Capture the cell that displays the provided text and extract its (x, y) central coordinate. 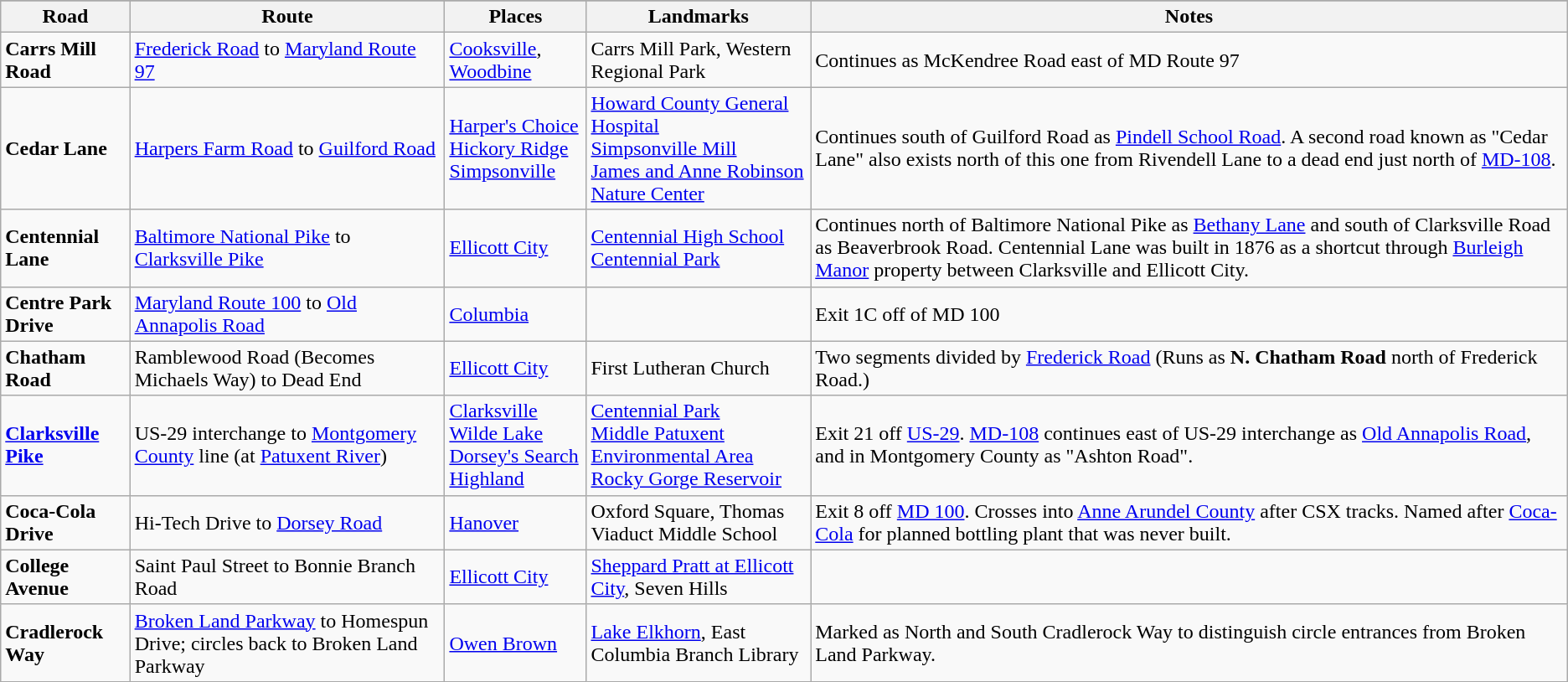
Carrs Mill Road (65, 60)
Road (65, 17)
Continues as McKendree Road east of MD Route 97 (1189, 60)
Carrs Mill Park, Western Regional Park (699, 60)
Centennial High SchoolCentennial Park (699, 248)
Columbia (516, 313)
Saint Paul Street to Bonnie Branch Road (287, 576)
Ramblewood Road (Becomes Michaels Way) to Dead End (287, 369)
Coca-Cola Drive (65, 523)
Clarksville Pike (65, 446)
US-29 interchange to Montgomery County line (at Patuxent River) (287, 446)
Exit 8 off MD 100. Crosses into Anne Arundel County after CSX tracks. Named after Coca-Cola for planned bottling plant that was never built. (1189, 523)
College Avenue (65, 576)
Route (287, 17)
Two segments divided by Frederick Road (Runs as N. Chatham Road north of Frederick Road.) (1189, 369)
Sheppard Pratt at Ellicott City, Seven Hills (699, 576)
Cooksville, Woodbine (516, 60)
Harper's ChoiceHickory RidgeSimpsonville (516, 148)
ClarksvilleWilde LakeDorsey's SearchHighland (516, 446)
First Lutheran Church (699, 369)
Cradlerock Way (65, 643)
Exit 1C off of MD 100 (1189, 313)
Cedar Lane (65, 148)
Centre Park Drive (65, 313)
Frederick Road to Maryland Route 97 (287, 60)
Broken Land Parkway to Homespun Drive; circles back to Broken Land Parkway (287, 643)
Maryland Route 100 to Old Annapolis Road (287, 313)
Howard County General HospitalSimpsonville MillJames and Anne Robinson Nature Center (699, 148)
Hi-Tech Drive to Dorsey Road (287, 523)
Chatham Road (65, 369)
Centennial Lane (65, 248)
Hanover (516, 523)
Owen Brown (516, 643)
Lake Elkhorn, East Columbia Branch Library (699, 643)
Exit 21 off US-29. MD-108 continues east of US-29 interchange as Old Annapolis Road, and in Montgomery County as "Ashton Road". (1189, 446)
Harpers Farm Road to Guilford Road (287, 148)
Notes (1189, 17)
Marked as North and South Cradlerock Way to distinguish circle entrances from Broken Land Parkway. (1189, 643)
Places (516, 17)
Landmarks (699, 17)
Centennial ParkMiddle Patuxent Environmental AreaRocky Gorge Reservoir (699, 446)
Oxford Square, Thomas Viaduct Middle School (699, 523)
Baltimore National Pike to Clarksville Pike (287, 248)
